From the cell containing the given text, extract its center point as (X, Y) coordinate. 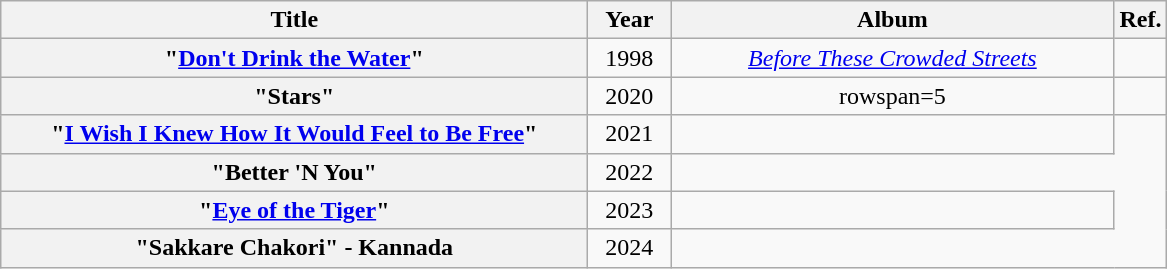
2024 (630, 248)
"Better 'N You" (294, 172)
"Sakkare Chakori" - Kannada (294, 248)
1998 (630, 58)
Album (892, 20)
Ref. (1140, 20)
2022 (630, 172)
Title (294, 20)
2020 (630, 96)
Year (630, 20)
"Eye of the Tiger" (294, 210)
Before These Crowded Streets (892, 58)
"Stars" (294, 96)
rowspan=5 (892, 96)
2021 (630, 134)
"Don't Drink the Water" (294, 58)
"I Wish I Knew How It Would Feel to Be Free" (294, 134)
2023 (630, 210)
